Locate the cell with the specified text and output its (x, y) center coordinate. 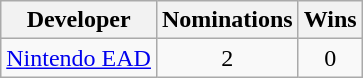
Nominations (227, 20)
Developer (79, 20)
0 (330, 58)
Nintendo EAD (79, 58)
Wins (330, 20)
2 (227, 58)
